Provide the [x, y] coordinate of the cell's center where the given text is located.  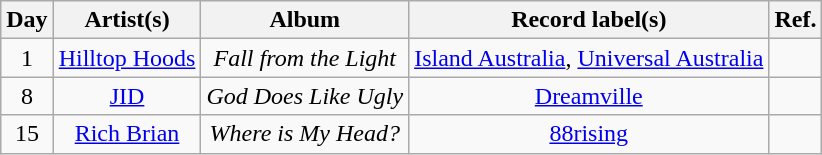
Where is My Head? [305, 134]
Fall from the Light [305, 58]
Ref. [796, 20]
15 [27, 134]
Day [27, 20]
God Does Like Ugly [305, 96]
Album [305, 20]
1 [27, 58]
Hilltop Hoods [127, 58]
Artist(s) [127, 20]
Island Australia, Universal Australia [589, 58]
Rich Brian [127, 134]
88rising [589, 134]
Record label(s) [589, 20]
JID [127, 96]
Dreamville [589, 96]
8 [27, 96]
